For the text-containing cell, return its midpoint in (x, y) coordinate format. 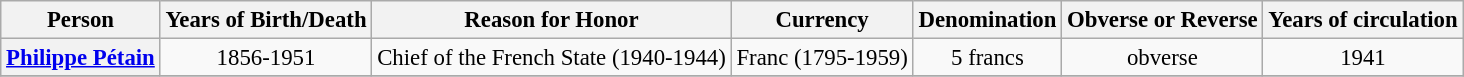
Years of circulation (1363, 20)
5 francs (988, 58)
Franc (1795-1959) (822, 58)
Person (80, 20)
1856-1951 (266, 58)
Currency (822, 20)
Philippe Pétain (80, 58)
Chief of the French State (1940-1944) (552, 58)
Denomination (988, 20)
Obverse or Reverse (1162, 20)
1941 (1363, 58)
Years of Birth/Death (266, 20)
Reason for Honor (552, 20)
obverse (1162, 58)
